Search for the cell housing the specified text and yield its (X, Y) center coordinate. 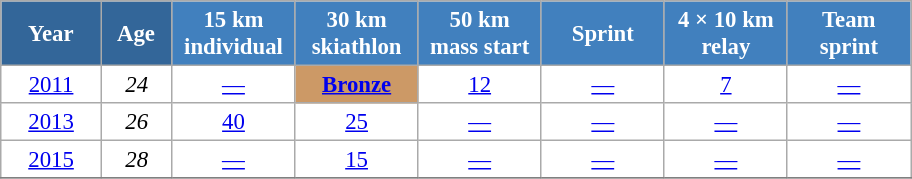
50 km mass start (480, 34)
30 km skiathlon (356, 34)
12 (480, 85)
40 (234, 122)
Bronze (356, 85)
Sprint (602, 34)
Age (136, 34)
2011 (52, 85)
15 km individual (234, 34)
Year (52, 34)
2015 (52, 160)
28 (136, 160)
4 × 10 km relay (726, 34)
7 (726, 85)
2013 (52, 122)
25 (356, 122)
15 (356, 160)
26 (136, 122)
Team sprint (848, 34)
24 (136, 85)
